From the cell containing the given text, extract its center point as (x, y) coordinate. 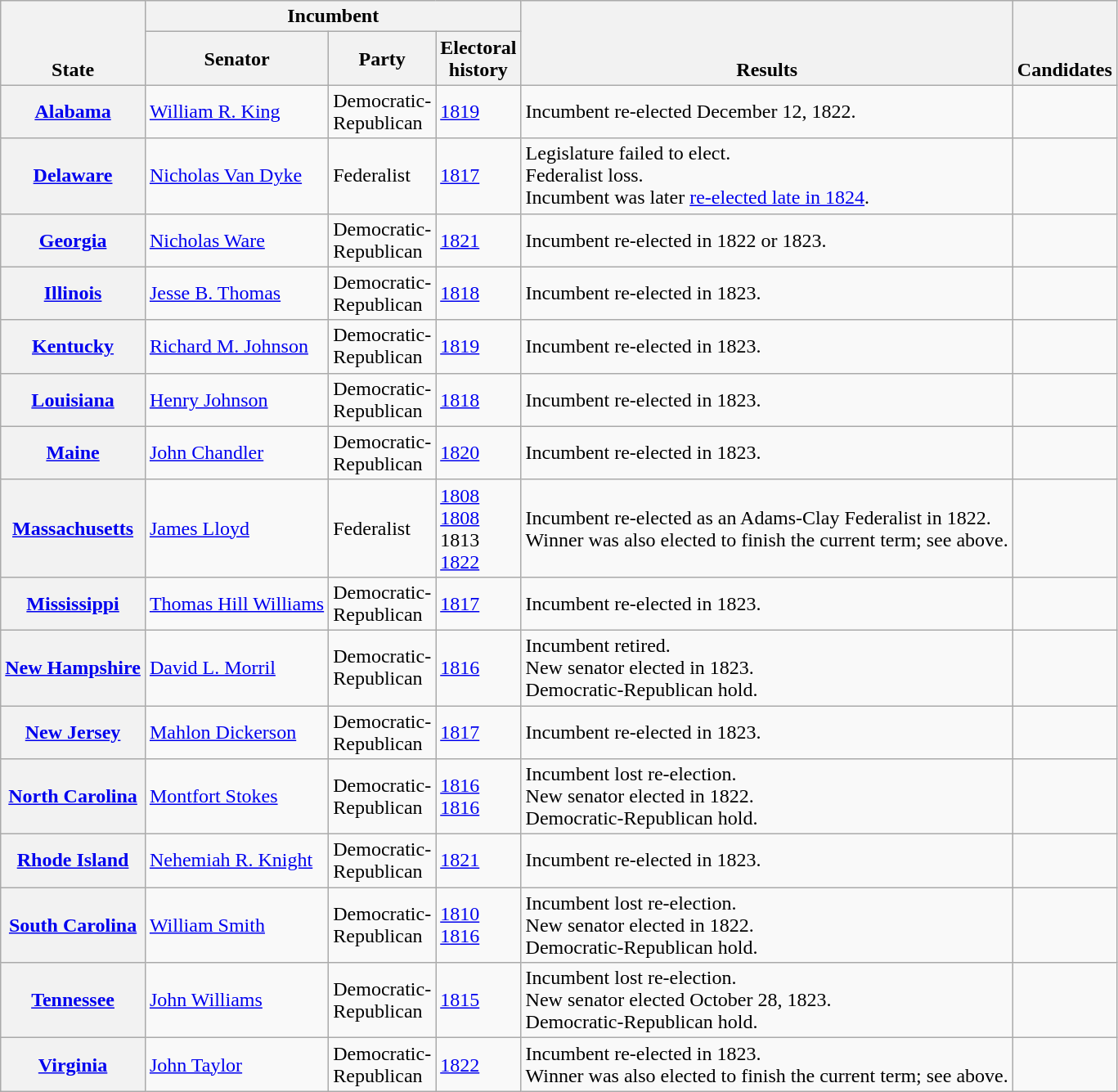
Mississippi (74, 604)
Incumbent re-elected December 12, 1822. (767, 111)
John Taylor (236, 1065)
1816 1816 (478, 797)
1815 (478, 1000)
Mahlon Dickerson (236, 731)
Henry Johnson (236, 399)
Nehemiah R. Knight (236, 861)
Delaware (74, 176)
1822 (478, 1065)
Nicholas Ware (236, 240)
Rhode Island (74, 861)
Virginia (74, 1065)
Nicholas Van Dyke (236, 176)
Candidates (1065, 43)
Incumbent re-elected in 1822 or 1823. (767, 240)
1816 (478, 667)
1820 (478, 453)
Results (767, 43)
Illinois (74, 293)
Massachusetts (74, 528)
Incumbent retired.New senator elected in 1823.Democratic-Republican hold. (767, 667)
South Carolina (74, 925)
Maine (74, 453)
Incumbent lost re-election.New senator elected October 28, 1823.Democratic-Republican hold. (767, 1000)
New Hampshire (74, 667)
William Smith (236, 925)
Alabama (74, 111)
1808 18081813 1822 (478, 528)
Incumbent re-elected as an Adams-Clay Federalist in 1822.Winner was also elected to finish the current term; see above. (767, 528)
Georgia (74, 240)
North Carolina (74, 797)
Party (383, 59)
New Jersey (74, 731)
1810 1816 (478, 925)
Tennessee (74, 1000)
Thomas Hill Williams (236, 604)
James Lloyd (236, 528)
Incumbent (333, 16)
Senator (236, 59)
David L. Morril (236, 667)
John Chandler (236, 453)
William R. King (236, 111)
Louisiana (74, 399)
John Williams (236, 1000)
Kentucky (74, 347)
Electoralhistory (478, 59)
Montfort Stokes (236, 797)
Legislature failed to elect.Federalist loss.Incumbent was later re-elected late in 1824. (767, 176)
Incumbent re-elected in 1823.Winner was also elected to finish the current term; see above. (767, 1065)
Richard M. Johnson (236, 347)
Jesse B. Thomas (236, 293)
State (74, 43)
